Scan for the cell matching the given text and deliver its (x, y) coordinate at center. 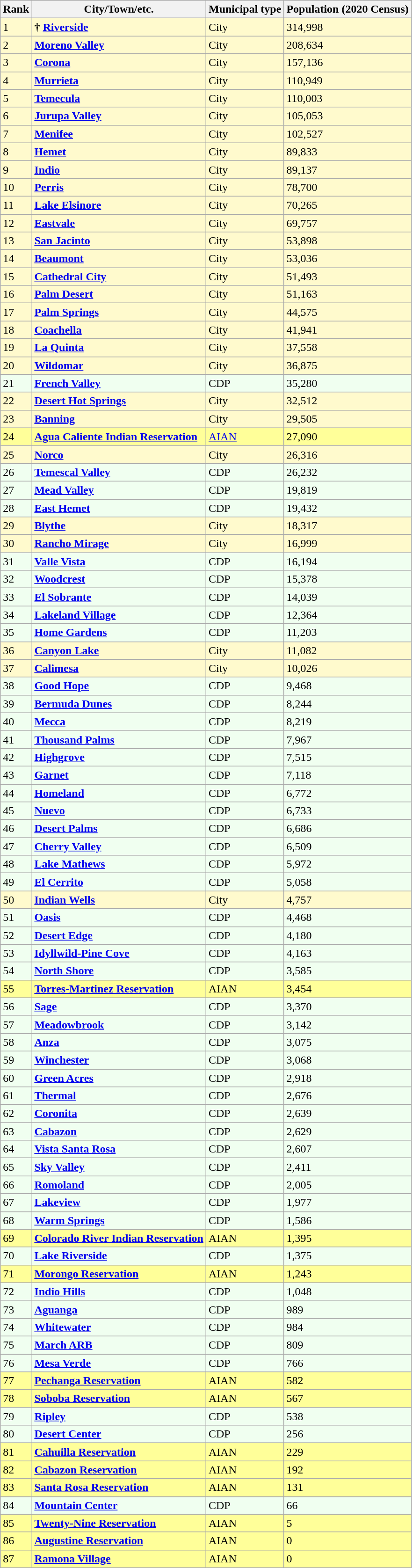
19 (16, 348)
Desert Center (119, 1434)
4,163 (347, 953)
2,411 (347, 1167)
Romoland (119, 1185)
77 (16, 1381)
Vista Santa Rosa (119, 1149)
Bermuda Dunes (119, 704)
Indian Wells (119, 900)
69,757 (347, 223)
Desert Edge (119, 935)
13 (16, 241)
Santa Rosa Reservation (119, 1488)
70 (16, 1256)
Palm Desert (119, 294)
22 (16, 401)
Population (2020 Census) (347, 9)
64 (16, 1149)
5,058 (347, 882)
Banning (119, 419)
Ramona Village (119, 1559)
Coronita (119, 1114)
Coachella (119, 330)
Twenty-Nine Reservation (119, 1523)
Corona (119, 63)
26,232 (347, 472)
809 (347, 1345)
52 (16, 935)
Pechanga Reservation (119, 1381)
75 (16, 1345)
538 (347, 1416)
84 (16, 1505)
11,082 (347, 650)
Cathedral City (119, 277)
36,875 (347, 365)
63 (16, 1131)
41,941 (347, 330)
North Shore (119, 971)
42 (16, 757)
29 (16, 526)
567 (347, 1399)
19,819 (347, 490)
2,629 (347, 1131)
2,918 (347, 1078)
51,493 (347, 277)
55 (16, 989)
El Cerrito (119, 882)
Garnet (119, 775)
Augustine Reservation (119, 1541)
Cabazon (119, 1131)
51,163 (347, 294)
Mesa Verde (119, 1363)
83 (16, 1488)
Beaumont (119, 259)
157,136 (347, 63)
35,280 (347, 383)
57 (16, 1024)
39 (16, 704)
32,512 (347, 401)
81 (16, 1452)
Temescal Valley (119, 472)
1,395 (347, 1238)
Nuevo (119, 811)
Jurupa Valley (119, 116)
17 (16, 312)
Desert Palms (119, 829)
Menifee (119, 134)
69 (16, 1238)
3,075 (347, 1042)
18,317 (347, 526)
Home Gardens (119, 633)
208,634 (347, 45)
27,090 (347, 437)
Desert Hot Springs (119, 401)
80 (16, 1434)
El Sobrante (119, 597)
110,003 (347, 98)
49 (16, 882)
73 (16, 1309)
12,364 (347, 615)
24 (16, 437)
105,053 (347, 116)
82 (16, 1470)
8 (16, 152)
Meadowbrook (119, 1024)
Ripley (119, 1416)
1,375 (347, 1256)
6,509 (347, 846)
Sage (119, 1006)
37 (16, 668)
11 (16, 205)
45 (16, 811)
Highgrove (119, 757)
Cabazon Reservation (119, 1470)
Palm Springs (119, 312)
192 (347, 1470)
Warm Springs (119, 1220)
Homeland (119, 793)
51 (16, 918)
8,219 (347, 722)
French Valley (119, 383)
Lake Riverside (119, 1256)
Indio Hills (119, 1291)
Green Acres (119, 1078)
March ARB (119, 1345)
582 (347, 1381)
15 (16, 277)
Winchester (119, 1060)
Oasis (119, 918)
56 (16, 1006)
Mecca (119, 722)
10 (16, 187)
58 (16, 1042)
Thermal (119, 1096)
4 (16, 80)
15,378 (347, 579)
44 (16, 793)
29,505 (347, 419)
Municipal type (245, 9)
Sky Valley (119, 1167)
Soboba Reservation (119, 1399)
72 (16, 1291)
Mountain Center (119, 1505)
9,468 (347, 686)
Good Hope (119, 686)
89,833 (347, 152)
Valle Vista (119, 562)
Whitewater (119, 1327)
4,757 (347, 900)
14 (16, 259)
12 (16, 223)
87 (16, 1559)
Indio (119, 169)
16,999 (347, 544)
City/Town/etc. (119, 9)
36 (16, 650)
1,243 (347, 1274)
3,142 (347, 1024)
54 (16, 971)
8,244 (347, 704)
78,700 (347, 187)
Calimesa (119, 668)
11,203 (347, 633)
40 (16, 722)
61 (16, 1096)
18 (16, 330)
Idyllwild-Pine Cove (119, 953)
44,575 (347, 312)
86 (16, 1541)
76 (16, 1363)
26 (16, 472)
314,998 (347, 27)
5,972 (347, 864)
31 (16, 562)
68 (16, 1220)
41 (16, 739)
Eastvale (119, 223)
256 (347, 1434)
70,265 (347, 205)
989 (347, 1309)
53,036 (347, 259)
25 (16, 454)
Perris (119, 187)
38 (16, 686)
28 (16, 508)
9 (16, 169)
33 (16, 597)
Cherry Valley (119, 846)
Lakeview (119, 1203)
Rank (16, 9)
Rancho Mirage (119, 544)
37,558 (347, 348)
78 (16, 1399)
27 (16, 490)
Norco (119, 454)
20 (16, 365)
4,180 (347, 935)
Woodcrest (119, 579)
3,068 (347, 1060)
1,048 (347, 1291)
67 (16, 1203)
Colorado River Indian Reservation (119, 1238)
46 (16, 829)
7,967 (347, 739)
Anza (119, 1042)
229 (347, 1452)
East Hemet (119, 508)
3,585 (347, 971)
2,676 (347, 1096)
Agua Caliente Indian Reservation (119, 437)
3,454 (347, 989)
2 (16, 45)
34 (16, 615)
3,370 (347, 1006)
16,194 (347, 562)
Cahuilla Reservation (119, 1452)
San Jacinto (119, 241)
10,026 (347, 668)
Moreno Valley (119, 45)
14,039 (347, 597)
89,137 (347, 169)
984 (347, 1327)
† Riverside (119, 27)
48 (16, 864)
6 (16, 116)
60 (16, 1078)
Temecula (119, 98)
79 (16, 1416)
74 (16, 1327)
Aguanga (119, 1309)
1,977 (347, 1203)
1,586 (347, 1220)
53,898 (347, 241)
Lakeland Village (119, 615)
19,432 (347, 508)
30 (16, 544)
3 (16, 63)
766 (347, 1363)
2,005 (347, 1185)
85 (16, 1523)
65 (16, 1167)
62 (16, 1114)
16 (16, 294)
Mead Valley (119, 490)
Hemet (119, 152)
La Quinta (119, 348)
47 (16, 846)
1 (16, 27)
32 (16, 579)
59 (16, 1060)
2,607 (347, 1149)
21 (16, 383)
Murrieta (119, 80)
2,639 (347, 1114)
Blythe (119, 526)
7,515 (347, 757)
131 (347, 1488)
50 (16, 900)
26,316 (347, 454)
6,686 (347, 829)
71 (16, 1274)
Thousand Palms (119, 739)
Wildomar (119, 365)
53 (16, 953)
43 (16, 775)
35 (16, 633)
102,527 (347, 134)
23 (16, 419)
7,118 (347, 775)
110,949 (347, 80)
Canyon Lake (119, 650)
Morongo Reservation (119, 1274)
Lake Mathews (119, 864)
Torres-Martinez Reservation (119, 989)
7 (16, 134)
Lake Elsinore (119, 205)
6,772 (347, 793)
6,733 (347, 811)
4,468 (347, 918)
